Locate the cell with the specified text and output its [X, Y] center coordinate. 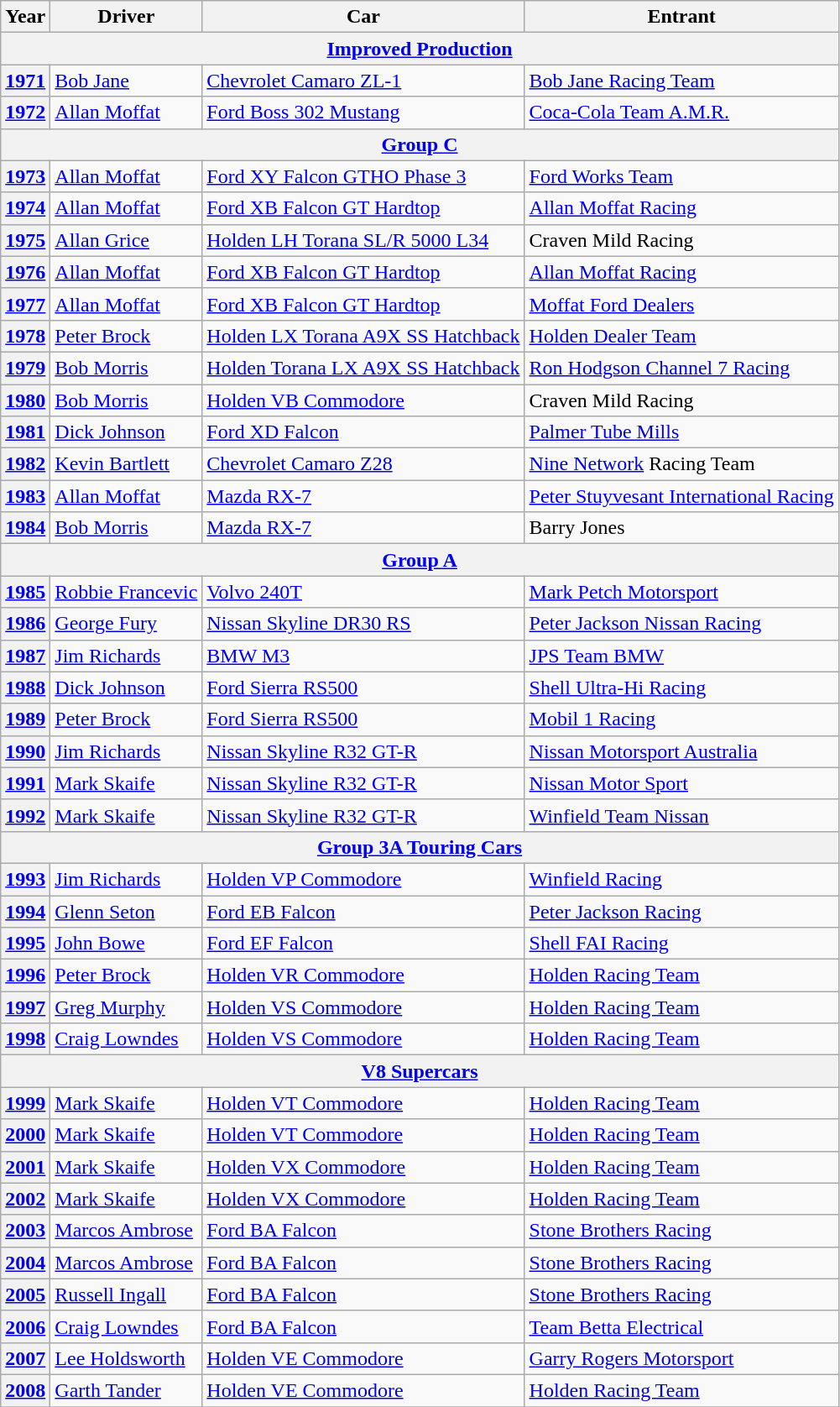
Holden VR Commodore [363, 975]
V8 Supercars [420, 1071]
Glenn Seton [126, 911]
Allan Grice [126, 240]
1972 [25, 112]
Bob Jane [126, 81]
1987 [25, 656]
1980 [25, 400]
1975 [25, 240]
2004 [25, 1263]
1981 [25, 432]
1997 [25, 1007]
Team Betta Electrical [681, 1326]
Chevrolet Camaro Z28 [363, 464]
Ford EB Falcon [363, 911]
Shell Ultra-Hi Racing [681, 688]
1971 [25, 81]
1984 [25, 528]
1974 [25, 208]
1992 [25, 815]
Winfield Team Nissan [681, 815]
Greg Murphy [126, 1007]
Moffat Ford Dealers [681, 304]
2002 [25, 1199]
1978 [25, 336]
Ford EF Falcon [363, 944]
Lee Holdsworth [126, 1358]
1990 [25, 751]
Holden LX Torana A9X SS Hatchback [363, 336]
2001 [25, 1167]
Palmer Tube Mills [681, 432]
Kevin Bartlett [126, 464]
Improved Production [420, 49]
Group A [420, 560]
2000 [25, 1135]
Holden Dealer Team [681, 336]
1999 [25, 1103]
1996 [25, 975]
Garry Rogers Motorsport [681, 1358]
1995 [25, 944]
Chevrolet Camaro ZL-1 [363, 81]
Garth Tander [126, 1390]
1979 [25, 368]
Ford Boss 302 Mustang [363, 112]
BMW M3 [363, 656]
Ford XY Falcon GTHO Phase 3 [363, 176]
Driver [126, 17]
Peter Jackson Nissan Racing [681, 624]
Year [25, 17]
Entrant [681, 17]
Robbie Francevic [126, 592]
John Bowe [126, 944]
Peter Stuyvesant International Racing [681, 496]
1976 [25, 272]
Nissan Motor Sport [681, 783]
Nissan Motorsport Australia [681, 751]
2005 [25, 1295]
Holden LH Torana SL/R 5000 L34 [363, 240]
2007 [25, 1358]
Mobil 1 Racing [681, 719]
1985 [25, 592]
2006 [25, 1326]
Bob Jane Racing Team [681, 81]
Shell FAI Racing [681, 944]
Ford XD Falcon [363, 432]
Holden VP Commodore [363, 879]
1994 [25, 911]
1983 [25, 496]
1989 [25, 719]
2003 [25, 1231]
Car [363, 17]
1988 [25, 688]
1982 [25, 464]
Nissan Skyline DR30 RS [363, 624]
Barry Jones [681, 528]
1977 [25, 304]
Nine Network Racing Team [681, 464]
Ron Hodgson Channel 7 Racing [681, 368]
Mark Petch Motorsport [681, 592]
JPS Team BMW [681, 656]
Holden VB Commodore [363, 400]
Ford Works Team [681, 176]
Group 3A Touring Cars [420, 847]
2008 [25, 1390]
Winfield Racing [681, 879]
Coca-Cola Team A.M.R. [681, 112]
Volvo 240T [363, 592]
1986 [25, 624]
Holden Torana LX A9X SS Hatchback [363, 368]
Russell Ingall [126, 1295]
1973 [25, 176]
Peter Jackson Racing [681, 911]
George Fury [126, 624]
Group C [420, 144]
1993 [25, 879]
1998 [25, 1039]
1991 [25, 783]
